Find where the given text appears and provide that cell's center as (x, y) coordinate. 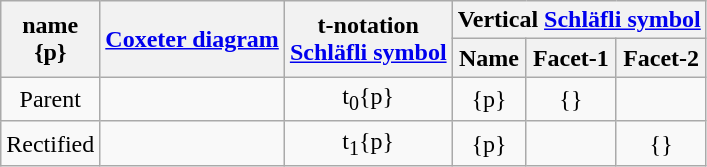
t1{p} (368, 143)
Facet-1 (571, 58)
Facet-2 (661, 58)
t-notationSchläfli symbol (368, 39)
Parent (50, 99)
t0{p} (368, 99)
Coxeter diagram (192, 39)
Vertical Schläfli symbol (579, 20)
Rectified (50, 143)
name{p} (50, 39)
Name (489, 58)
